Capture the cell that displays the provided text and extract its (X, Y) central coordinate. 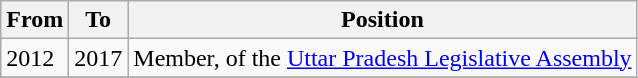
Position (382, 20)
From (35, 20)
2017 (98, 58)
To (98, 20)
2012 (35, 58)
Member, of the Uttar Pradesh Legislative Assembly (382, 58)
